Return the (X, Y) coordinate for the center point of the cell that contains the specified text.  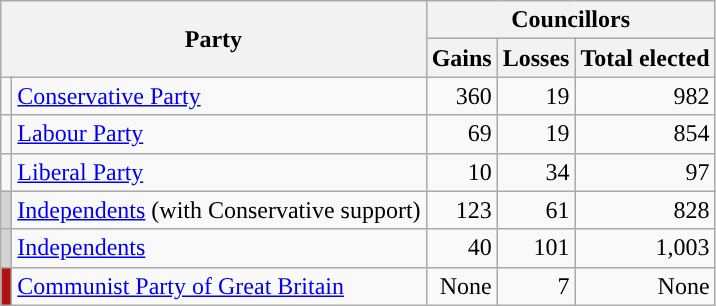
7 (536, 286)
Independents (219, 248)
34 (536, 172)
Losses (536, 58)
Gains (462, 58)
Communist Party of Great Britain (219, 286)
Liberal Party (219, 172)
982 (645, 96)
123 (462, 210)
Conservative Party (219, 96)
Labour Party (219, 134)
61 (536, 210)
101 (536, 248)
97 (645, 172)
40 (462, 248)
854 (645, 134)
10 (462, 172)
69 (462, 134)
1,003 (645, 248)
828 (645, 210)
Total elected (645, 58)
Party (214, 39)
Independents (with Conservative support) (219, 210)
Councillors (570, 20)
360 (462, 96)
